Scan for the cell matching the given text and deliver its [X, Y] coordinate at center. 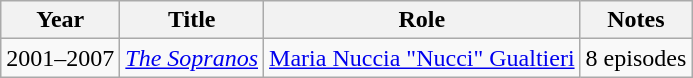
Notes [636, 20]
The Sopranos [192, 58]
Year [60, 20]
8 episodes [636, 58]
2001–2007 [60, 58]
Title [192, 20]
Role [422, 20]
Maria Nuccia "Nucci" Gualtieri [422, 58]
